Provide the [X, Y] coordinate of the cell's center where the given text is located.  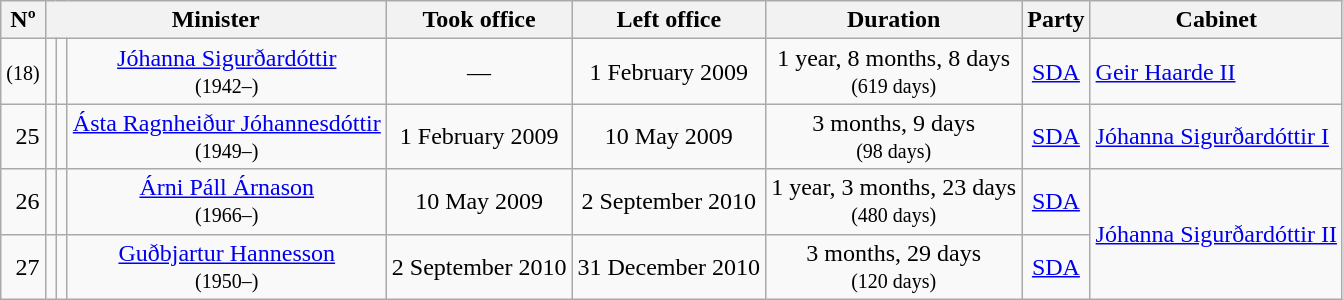
Guðbjartur Hannesson(1950–) [226, 266]
Árni Páll Árnason(1966–) [226, 202]
Jóhanna Sigurðardóttir II [1216, 234]
3 months, 29 days(120 days) [894, 266]
31 December 2010 [669, 266]
3 months, 9 days(98 days) [894, 136]
— [479, 72]
Nº [23, 20]
Left office [669, 20]
26 [23, 202]
27 [23, 266]
1 year, 3 months, 23 days(480 days) [894, 202]
Ásta Ragnheiður Jóhannesdóttir(1949–) [226, 136]
Took office [479, 20]
Jóhanna Sigurðardóttir I [1216, 136]
Geir Haarde II [1216, 72]
Party [1056, 20]
(18) [23, 72]
25 [23, 136]
Minister [216, 20]
Cabinet [1216, 20]
Jóhanna Sigurðardóttir(1942–) [226, 72]
Duration [894, 20]
1 year, 8 months, 8 days(619 days) [894, 72]
